Capture the cell that displays the provided text and extract its (x, y) central coordinate. 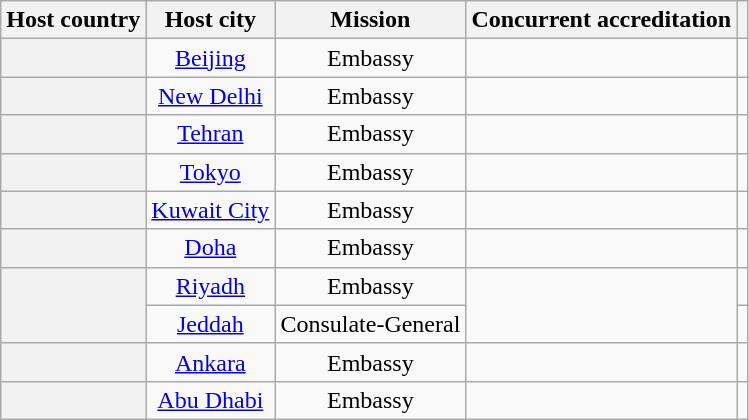
Tehran (210, 134)
Jeddah (210, 324)
Host country (74, 20)
Host city (210, 20)
Mission (370, 20)
Abu Dhabi (210, 400)
Tokyo (210, 172)
New Delhi (210, 96)
Riyadh (210, 286)
Consulate-General (370, 324)
Ankara (210, 362)
Doha (210, 248)
Kuwait City (210, 210)
Concurrent accreditation (602, 20)
Beijing (210, 58)
